Capture the cell that displays the provided text and extract its [x, y] central coordinate. 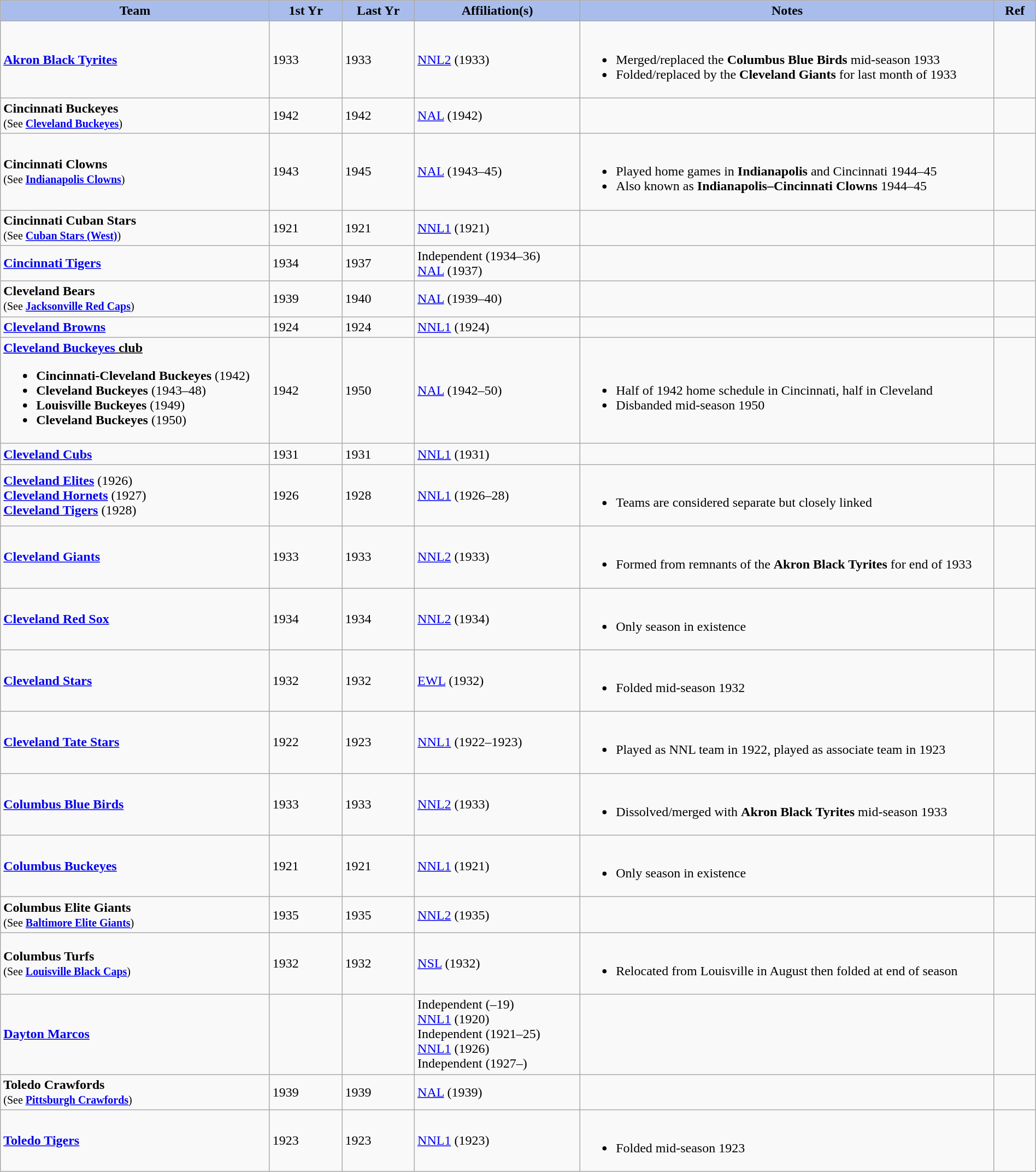
Independent (–19)NNL1 (1920)Independent (1921–25)NNL1 (1926)Independent (1927–) [497, 1034]
1926 [306, 495]
NNL1 (1922–1923) [497, 742]
Dissolved/merged with Akron Black Tyrites mid-season 1933 [787, 805]
1945 [378, 172]
NNL2 (1934) [497, 619]
Columbus Turfs(See Louisville Black Caps) [136, 963]
EWL (1932) [497, 681]
1950 [378, 390]
Cincinnati Buckeyes(See Cleveland Buckeyes) [136, 116]
NAL (1939–40) [497, 298]
Cincinnati Clowns(See Indianapolis Clowns) [136, 172]
NNL1 (1924) [497, 327]
Toledo Tigers [136, 1140]
Independent (1934–36)NAL (1937) [497, 263]
NAL (1942–50) [497, 390]
1937 [378, 263]
NNL1 (1926–28) [497, 495]
1943 [306, 172]
Teams are considered separate but closely linked [787, 495]
Cleveland Red Sox [136, 619]
Last Yr [378, 11]
Columbus Blue Birds [136, 805]
NAL (1943–45) [497, 172]
Cincinnati Cuban Stars(See Cuban Stars (West)) [136, 227]
Dayton Marcos [136, 1034]
Affiliation(s) [497, 11]
1922 [306, 742]
1928 [378, 495]
Cleveland Buckeyes clubCincinnati-Cleveland Buckeyes (1942)Cleveland Buckeyes (1943–48)Louisville Buckeyes (1949)Cleveland Buckeyes (1950) [136, 390]
NAL (1939) [497, 1092]
Akron Black Tyrites [136, 60]
1st Yr [306, 11]
1940 [378, 298]
Relocated from Louisville in August then folded at end of season [787, 963]
Team [136, 11]
Played as NNL team in 1922, played as associate team in 1923 [787, 742]
NNL2 (1935) [497, 915]
Notes [787, 11]
Cleveland Elites (1926)Cleveland Hornets (1927)Cleveland Tigers (1928) [136, 495]
NNL1 (1931) [497, 454]
Cleveland Stars [136, 681]
Folded mid-season 1932 [787, 681]
Merged/replaced the Columbus Blue Birds mid-season 1933Folded/replaced by the Cleveland Giants for last month of 1933 [787, 60]
Formed from remnants of the Akron Black Tyrites for end of 1933 [787, 556]
NNL1 (1923) [497, 1140]
Columbus Buckeyes [136, 866]
Cleveland Bears(See Jacksonville Red Caps) [136, 298]
Cleveland Tate Stars [136, 742]
Cincinnati Tigers [136, 263]
NSL (1932) [497, 963]
Columbus Elite Giants(See Baltimore Elite Giants) [136, 915]
Cleveland Browns [136, 327]
Ref [1015, 11]
Cleveland Giants [136, 556]
Toledo Crawfords(See Pittsburgh Crawfords) [136, 1092]
Half of 1942 home schedule in Cincinnati, half in ClevelandDisbanded mid-season 1950 [787, 390]
NAL (1942) [497, 116]
Folded mid-season 1923 [787, 1140]
Played home games in Indianapolis and Cincinnati 1944–45Also known as Indianapolis–Cincinnati Clowns 1944–45 [787, 172]
Cleveland Cubs [136, 454]
